Output the [X, Y] coordinate of the center of the cell containing the given text.  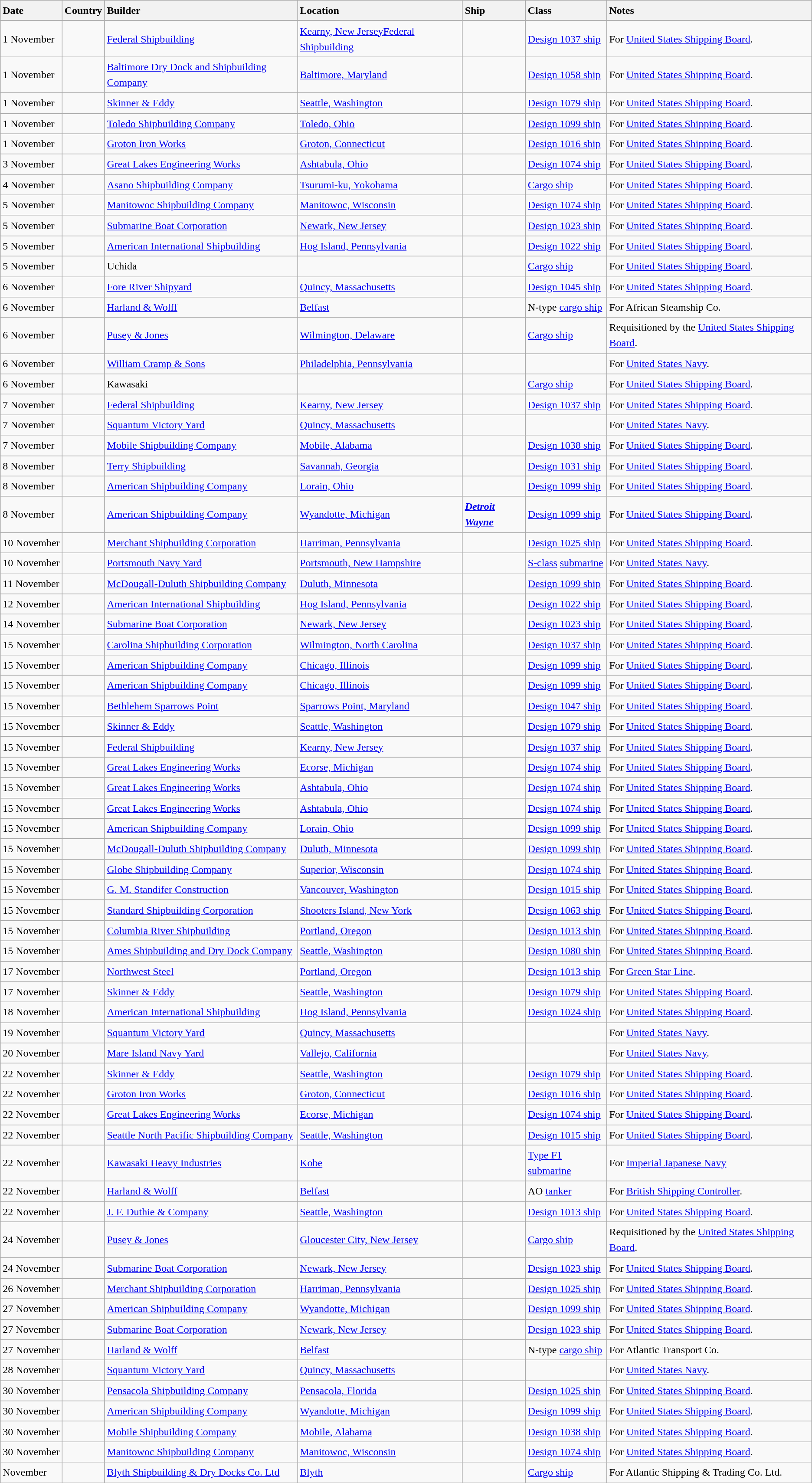
Location [380, 10]
Pensacola Shipbuilding Company [201, 1391]
Design 1047 ship [566, 706]
Kobe [380, 1163]
Standard Shipbuilding Corporation [201, 910]
3 November [31, 164]
Columbia River Shipbuilding [201, 930]
Vancouver, Washington [380, 889]
Kawasaki [201, 384]
Kearny, New JerseyFederal Shipbuilding [380, 39]
Baltimore, Maryland [380, 75]
Terry Shipbuilding [201, 466]
AO tanker [566, 1191]
Asano Shipbuilding Company [201, 185]
Wilmington, North Carolina [380, 645]
11 November [31, 583]
Portsmouth, New Hampshire [380, 563]
For African Steamship Co. [709, 307]
For Atlantic Shipping & Trading Co. Ltd. [709, 1473]
G. M. Standifer Construction [201, 889]
For Green Star Line. [709, 972]
Uchida [201, 266]
Tsurumi-ku, Yokohama [380, 185]
Baltimore Dry Dock and Shipbuilding Company [201, 75]
Savannah, Georgia [380, 466]
Northwest Steel [201, 972]
Fore River Shipyard [201, 287]
Globe Shipbuilding Company [201, 869]
J. F. Duthie & Company [201, 1211]
Kawasaki Heavy Industries [201, 1163]
Design 1045 ship [566, 287]
Sparrows Point, Maryland [380, 706]
Seattle North Pacific Shipbuilding Company [201, 1135]
Builder [201, 10]
18 November [31, 1013]
Country [83, 10]
Vallejo, California [380, 1053]
Design 1063 ship [566, 910]
For Imperial Japanese Navy [709, 1163]
Portsmouth Navy Yard [201, 563]
Shooters Island, New York [380, 910]
For British Shipping Controller. [709, 1191]
Ames Shipbuilding and Dry Dock Company [201, 951]
Philadelphia, Pennsylvania [380, 364]
Date [31, 10]
Carolina Shipbuilding Corporation [201, 645]
Superior, Wisconsin [380, 869]
Blyth [380, 1473]
Type F1 submarine [566, 1163]
26 November [31, 1289]
William Cramp & Sons [201, 364]
Design 1058 ship [566, 75]
Design 1031 ship [566, 466]
Toledo, Ohio [380, 123]
Pensacola, Florida [380, 1391]
4 November [31, 185]
Blyth Shipbuilding & Dry Docks Co. Ltd [201, 1473]
19 November [31, 1033]
Class [566, 10]
Design 1080 ship [566, 951]
Detroit Wayne [494, 515]
For Atlantic Transport Co. [709, 1350]
Bethlehem Sparrows Point [201, 706]
Wilmington, Delaware [380, 336]
Toledo Shipbuilding Company [201, 123]
Notes [709, 10]
S-class submarine [566, 563]
Mare Island Navy Yard [201, 1053]
28 November [31, 1370]
20 November [31, 1053]
Design 1024 ship [566, 1013]
12 November [31, 604]
November [31, 1473]
Ship [494, 10]
Gloucester City, New Jersey [380, 1240]
14 November [31, 624]
